Extract the [X, Y] coordinate from the center of the cell holding the provided text.  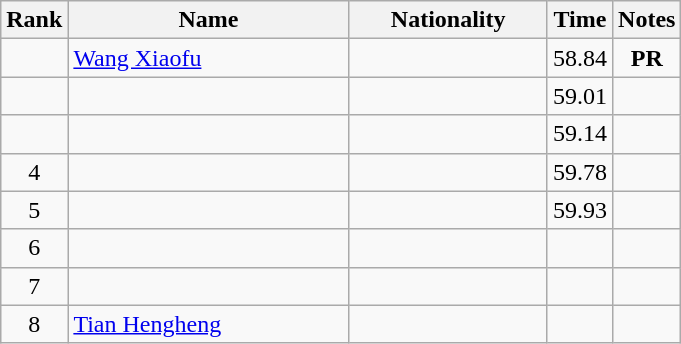
6 [34, 248]
5 [34, 210]
59.93 [580, 210]
PR [647, 58]
59.01 [580, 96]
Notes [647, 20]
Name [208, 20]
Rank [34, 20]
58.84 [580, 58]
7 [34, 286]
59.78 [580, 172]
Time [580, 20]
8 [34, 324]
Wang Xiaofu [208, 58]
Nationality [448, 20]
Tian Hengheng [208, 324]
59.14 [580, 134]
4 [34, 172]
